Return the [x, y] coordinate for the center point of the cell that contains the specified text.  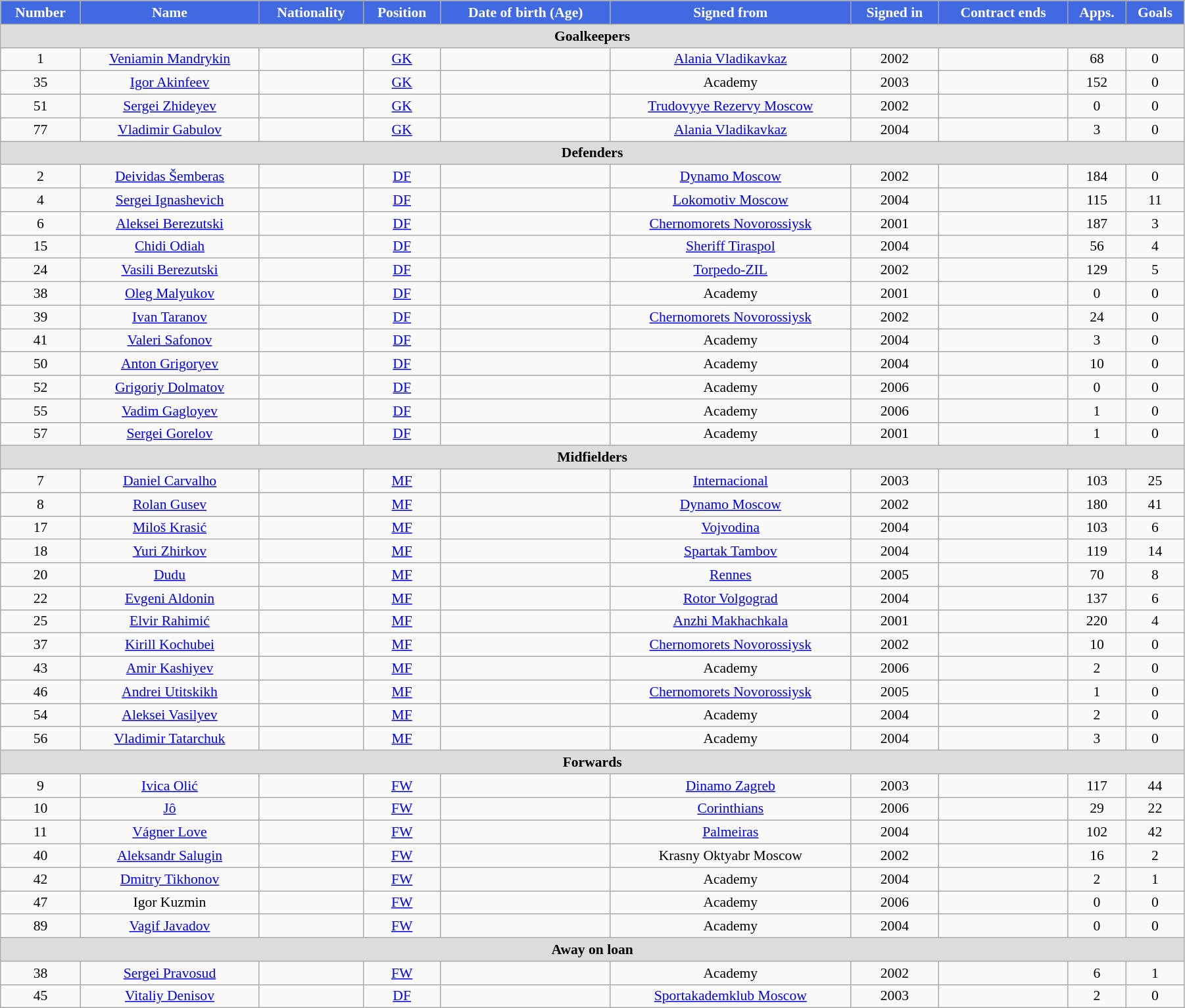
Torpedo-ZIL [730, 270]
117 [1097, 786]
Ivica Olić [170, 786]
Spartak Tambov [730, 552]
Sergei Gorelov [170, 434]
Aleksandr Salugin [170, 856]
52 [41, 387]
14 [1155, 552]
57 [41, 434]
Trudovyye Rezervy Moscow [730, 107]
Aleksei Vasilyev [170, 715]
Lokomotiv Moscow [730, 200]
187 [1097, 224]
Chidi Odiah [170, 247]
16 [1097, 856]
Rotor Volgograd [730, 598]
Anton Grigoryev [170, 364]
15 [41, 247]
Andrei Utitskikh [170, 692]
Vadim Gagloyev [170, 411]
Krasny Oktyabr Moscow [730, 856]
119 [1097, 552]
20 [41, 575]
Rennes [730, 575]
5 [1155, 270]
Sergei Pravosud [170, 973]
152 [1097, 83]
Vojvodina [730, 528]
Rolan Gusev [170, 504]
Ivan Taranov [170, 317]
18 [41, 552]
45 [41, 996]
Deividas Šemberas [170, 177]
Vitaliy Denisov [170, 996]
17 [41, 528]
68 [1097, 59]
Name [170, 12]
Internacional [730, 481]
Defenders [592, 153]
Number [41, 12]
Oleg Malyukov [170, 294]
Amir Kashiyev [170, 669]
Signed from [730, 12]
102 [1097, 832]
Grigoriy Dolmatov [170, 387]
Sportakademklub Moscow [730, 996]
55 [41, 411]
29 [1097, 809]
50 [41, 364]
Elvir Rahimić [170, 621]
Vagif Javadov [170, 926]
Nationality [311, 12]
37 [41, 645]
Yuri Zhirkov [170, 552]
9 [41, 786]
Igor Akinfeev [170, 83]
89 [41, 926]
180 [1097, 504]
77 [41, 130]
Dudu [170, 575]
Forwards [592, 762]
Aleksei Berezutski [170, 224]
Vladimir Tatarchuk [170, 739]
Anzhi Makhachkala [730, 621]
Away on loan [592, 949]
Miloš Krasić [170, 528]
40 [41, 856]
Vladimir Gabulov [170, 130]
129 [1097, 270]
7 [41, 481]
Goalkeepers [592, 36]
Midfielders [592, 458]
43 [41, 669]
Sergei Ignashevich [170, 200]
51 [41, 107]
70 [1097, 575]
Date of birth (Age) [525, 12]
Vágner Love [170, 832]
44 [1155, 786]
Position [402, 12]
220 [1097, 621]
Sergei Zhideyev [170, 107]
Palmeiras [730, 832]
115 [1097, 200]
Sheriff Tiraspol [730, 247]
137 [1097, 598]
54 [41, 715]
Igor Kuzmin [170, 903]
Valeri Safonov [170, 341]
Veniamin Mandrykin [170, 59]
Corinthians [730, 809]
39 [41, 317]
46 [41, 692]
Daniel Carvalho [170, 481]
Apps. [1097, 12]
Vasili Berezutski [170, 270]
Kirill Kochubei [170, 645]
Signed in [894, 12]
47 [41, 903]
35 [41, 83]
Evgeni Aldonin [170, 598]
Contract ends [1003, 12]
Dmitry Tikhonov [170, 879]
Dinamo Zagreb [730, 786]
184 [1097, 177]
Goals [1155, 12]
Jô [170, 809]
